Pinpoint the cell where the given text exists, returning its [X, Y] midpoint coordinate. 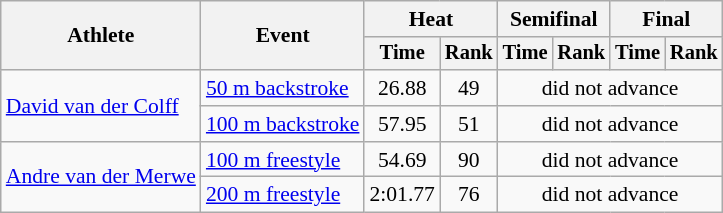
50 m backstroke [283, 88]
Heat [430, 19]
57.95 [402, 124]
2:01.77 [402, 195]
100 m freestyle [283, 160]
Andre van der Merwe [101, 178]
90 [469, 160]
100 m backstroke [283, 124]
Athlete [101, 36]
49 [469, 88]
Semifinal [554, 19]
54.69 [402, 160]
David van der Colff [101, 106]
76 [469, 195]
Event [283, 36]
Final [666, 19]
200 m freestyle [283, 195]
26.88 [402, 88]
51 [469, 124]
